Determine the [x, y] coordinate at the center of the cell enclosing the given text.  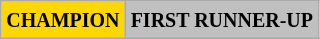
CHAMPION [63, 20]
FIRST RUNNER-UP [222, 20]
